Return the (X, Y) coordinate for the center point of the cell that contains the specified text.  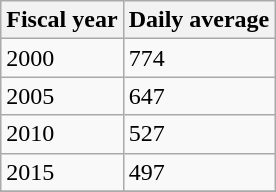
Daily average (199, 20)
527 (199, 134)
497 (199, 172)
2010 (62, 134)
2000 (62, 58)
647 (199, 96)
2015 (62, 172)
774 (199, 58)
Fiscal year (62, 20)
2005 (62, 96)
